Output the (X, Y) coordinate of the center of the cell containing the given text.  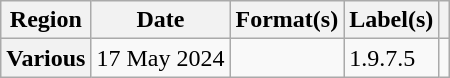
Label(s) (392, 20)
Format(s) (287, 20)
17 May 2024 (160, 58)
Various (46, 58)
1.9.7.5 (392, 58)
Region (46, 20)
Date (160, 20)
